Identify which cell holds the provided text, then report its (x, y) central coordinate. 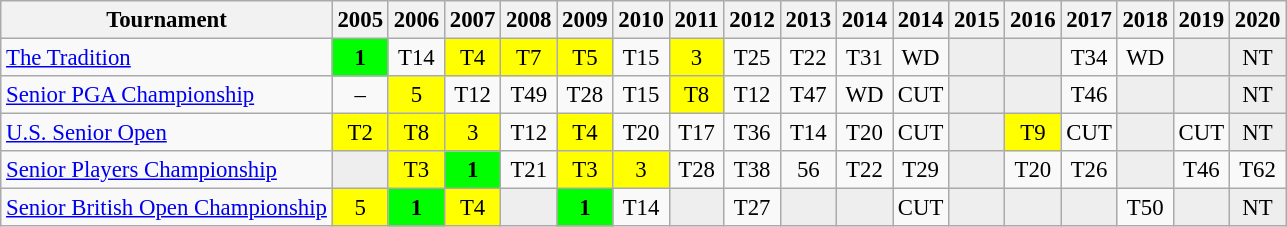
The Tradition (166, 58)
T5 (585, 58)
T27 (752, 208)
T31 (864, 58)
2006 (416, 20)
T50 (1145, 208)
Senior Players Championship (166, 170)
2008 (529, 20)
T9 (1033, 133)
T29 (920, 170)
T49 (529, 95)
2010 (641, 20)
U.S. Senior Open (166, 133)
T36 (752, 133)
2013 (808, 20)
T47 (808, 95)
2011 (696, 20)
T25 (752, 58)
T26 (1089, 170)
Tournament (166, 20)
T2 (360, 133)
2018 (1145, 20)
T34 (1089, 58)
56 (808, 170)
T21 (529, 170)
2015 (977, 20)
– (360, 95)
2005 (360, 20)
T62 (1257, 170)
T17 (696, 133)
2017 (1089, 20)
Senior British Open Championship (166, 208)
2019 (1201, 20)
T7 (529, 58)
2020 (1257, 20)
Senior PGA Championship (166, 95)
2012 (752, 20)
2007 (472, 20)
2009 (585, 20)
2016 (1033, 20)
T38 (752, 170)
